Return [X, Y] of the center of cell containing provided text 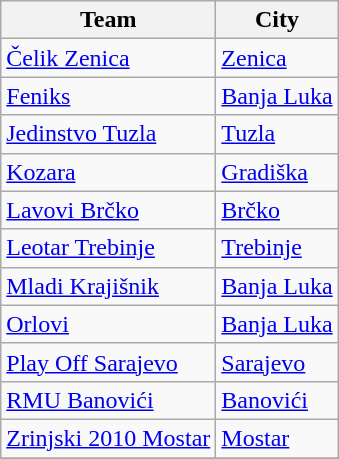
Mostar [277, 438]
Mladi Krajišnik [108, 286]
Zenica [277, 58]
Leotar Trebinje [108, 248]
Tuzla [277, 134]
RMU Banovići [108, 400]
City [277, 20]
Team [108, 20]
Orlovi [108, 324]
Sarajevo [277, 362]
Banovići [277, 400]
Čelik Zenica [108, 58]
Trebinje [277, 248]
Kozara [108, 172]
Feniks [108, 96]
Play Off Sarajevo [108, 362]
Gradiška [277, 172]
Jedinstvo Tuzla [108, 134]
Lavovi Brčko [108, 210]
Zrinjski 2010 Mostar [108, 438]
Brčko [277, 210]
